Detect which cell encompasses the target text, then output its [X, Y] center coordinate. 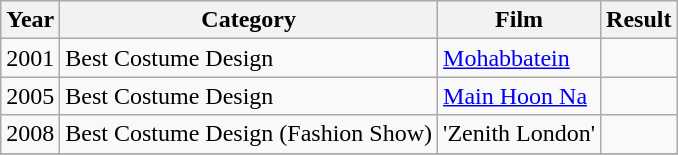
2005 [30, 96]
'Zenith London' [520, 134]
Film [520, 20]
Main Hoon Na [520, 96]
Best Costume Design (Fashion Show) [249, 134]
Category [249, 20]
Year [30, 20]
2008 [30, 134]
Result [639, 20]
Mohabbatein [520, 58]
2001 [30, 58]
